For the text-containing cell, return its midpoint in (X, Y) coordinate format. 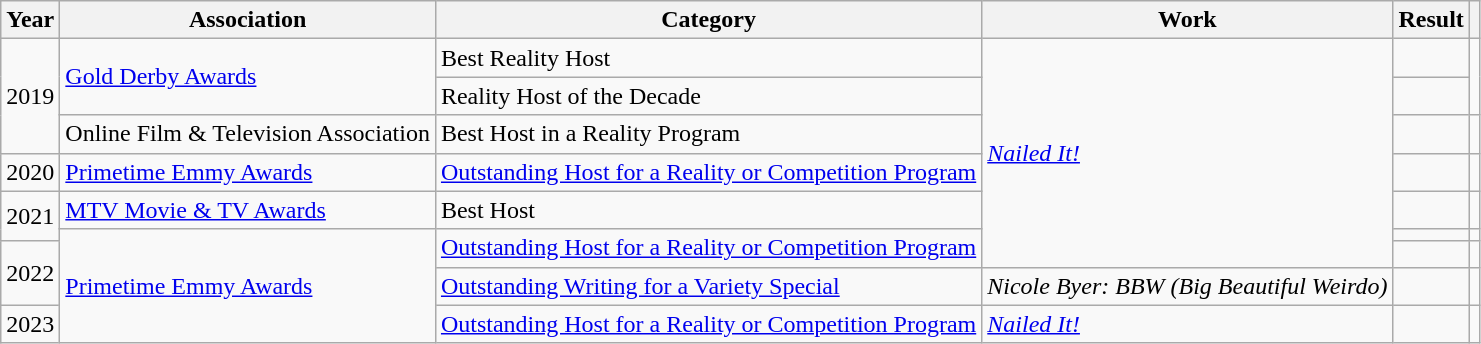
2023 (30, 324)
2021 (30, 216)
Work (1188, 20)
Nicole Byer: BBW (Big Beautiful Weirdo) (1188, 286)
2022 (30, 272)
Outstanding Writing for a Variety Special (708, 286)
Reality Host of the Decade (708, 96)
2019 (30, 96)
Year (30, 20)
Result (1431, 20)
Best Host (708, 210)
Association (248, 20)
Category (708, 20)
Best Host in a Reality Program (708, 134)
Best Reality Host (708, 58)
Online Film & Television Association (248, 134)
Gold Derby Awards (248, 77)
2020 (30, 172)
MTV Movie & TV Awards (248, 210)
